Find where the given text appears and provide that cell's center as [X, Y] coordinate. 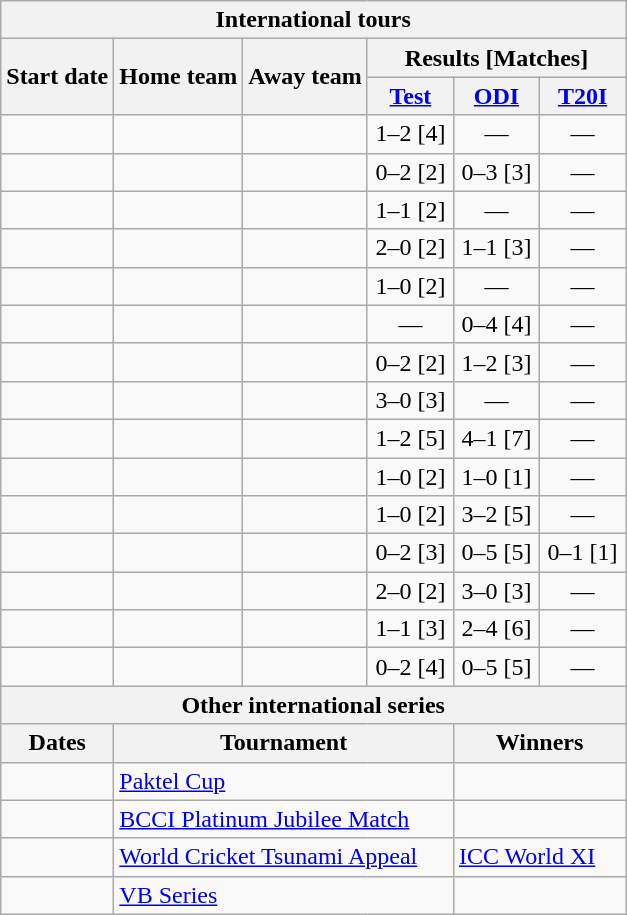
1–2 [3] [496, 362]
International tours [314, 20]
1–1 [2] [410, 210]
Paktel Cup [284, 781]
Test [410, 96]
Tournament [284, 743]
World Cricket Tsunami Appeal [284, 857]
Home team [178, 77]
0–2 [3] [410, 553]
1–0 [1] [496, 477]
Away team [306, 77]
1–2 [5] [410, 438]
Start date [58, 77]
1–2 [4] [410, 134]
VB Series [284, 895]
0–1 [1] [583, 553]
Winners [539, 743]
ICC World XI [539, 857]
4–1 [7] [496, 438]
Results [Matches] [496, 58]
Other international series [314, 705]
BCCI Platinum Jubilee Match [284, 819]
0–3 [3] [496, 172]
ODI [496, 96]
0–4 [4] [496, 324]
T20I [583, 96]
Dates [58, 743]
3–2 [5] [496, 515]
2–4 [6] [496, 629]
0–2 [4] [410, 667]
